Return [x, y] of the center of cell containing provided text 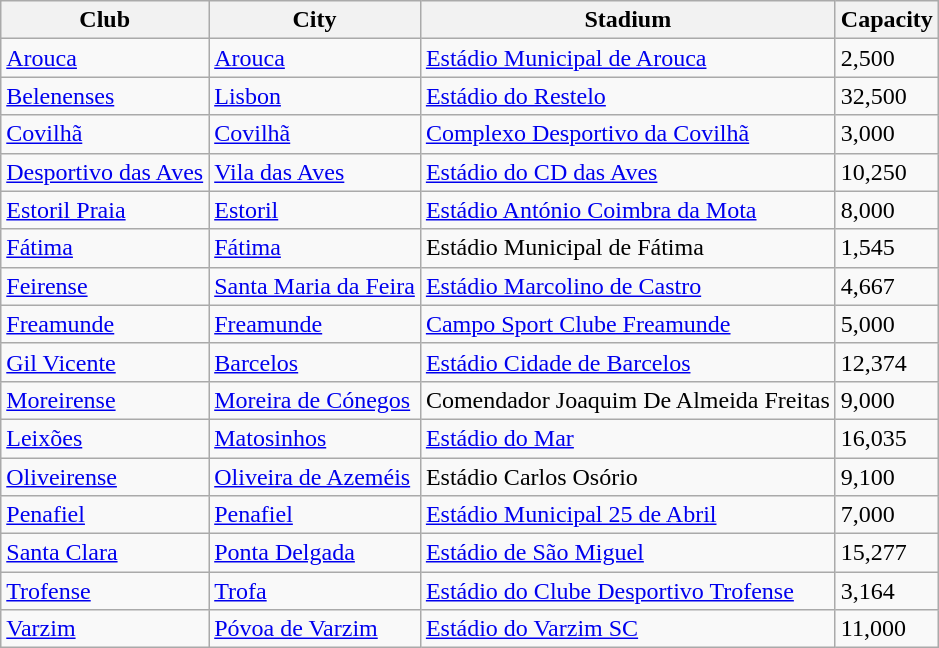
Vila das Aves [315, 172]
8,000 [886, 210]
Lisbon [315, 96]
Estádio do Restelo [628, 96]
Club [105, 20]
Estoril Praia [105, 210]
Barcelos [315, 362]
Belenenses [105, 96]
Santa Maria da Feira [315, 286]
Campo Sport Clube Freamunde [628, 324]
Estádio de São Miguel [628, 553]
11,000 [886, 629]
Estádio Cidade de Barcelos [628, 362]
12,374 [886, 362]
Gil Vicente [105, 362]
Leixões [105, 438]
3,164 [886, 591]
Oliveirense [105, 477]
City [315, 20]
9,000 [886, 400]
Estádio do Mar [628, 438]
2,500 [886, 58]
Moreira de Cónegos [315, 400]
Trofense [105, 591]
15,277 [886, 553]
Feirense [105, 286]
Estádio do Clube Desportivo Trofense [628, 591]
Estádio Marcolino de Castro [628, 286]
4,667 [886, 286]
Complexo Desportivo da Covilhã [628, 134]
32,500 [886, 96]
Estádio Municipal de Fátima [628, 248]
Póvoa de Varzim [315, 629]
Comendador Joaquim De Almeida Freitas [628, 400]
Oliveira de Azeméis [315, 477]
Estoril [315, 210]
10,250 [886, 172]
1,545 [886, 248]
Estádio António Coimbra da Mota [628, 210]
7,000 [886, 515]
Estádio do Varzim SC [628, 629]
9,100 [886, 477]
Trofa [315, 591]
3,000 [886, 134]
16,035 [886, 438]
Desportivo das Aves [105, 172]
Estádio Municipal 25 de Abril [628, 515]
Moreirense [105, 400]
Ponta Delgada [315, 553]
5,000 [886, 324]
Capacity [886, 20]
Matosinhos [315, 438]
Estádio Carlos Osório [628, 477]
Varzim [105, 629]
Santa Clara [105, 553]
Estádio do CD das Aves [628, 172]
Estádio Municipal de Arouca [628, 58]
Stadium [628, 20]
